Identify which cell holds the provided text, then report its (x, y) central coordinate. 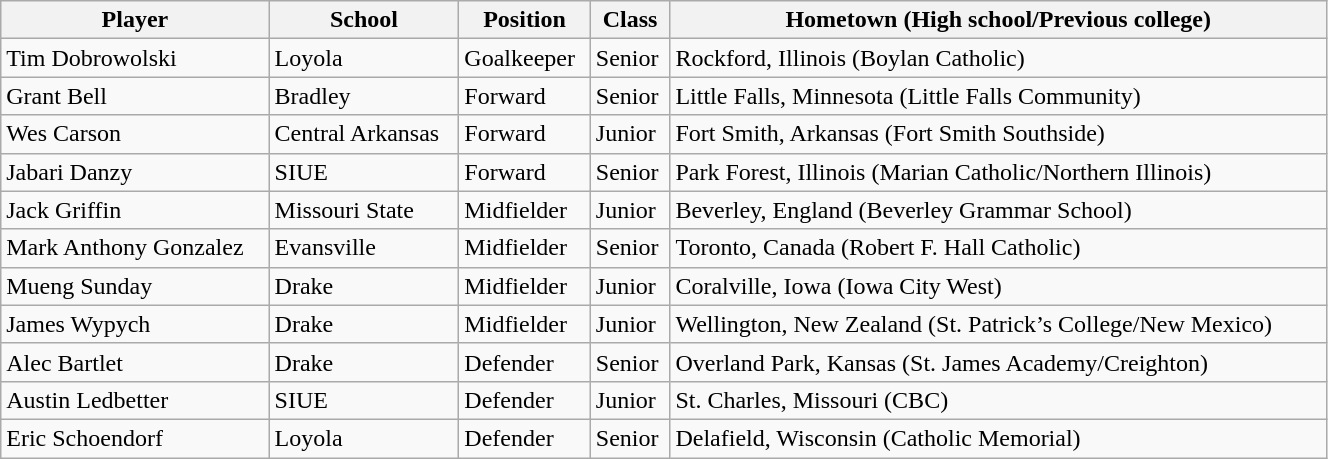
Jabari Danzy (135, 172)
Missouri State (364, 210)
Toronto, Canada (Robert F. Hall Catholic) (998, 248)
Position (524, 20)
School (364, 20)
Mueng Sunday (135, 286)
Little Falls, Minnesota (Little Falls Community) (998, 96)
Fort Smith, Arkansas (Fort Smith Southside) (998, 134)
Delafield, Wisconsin (Catholic Memorial) (998, 438)
Grant Bell (135, 96)
Overland Park, Kansas (St. James Academy/Creighton) (998, 362)
Coralville, Iowa (Iowa City West) (998, 286)
Alec Bartlet (135, 362)
Park Forest, Illinois (Marian Catholic/Northern Illinois) (998, 172)
Player (135, 20)
Goalkeeper (524, 58)
Jack Griffin (135, 210)
Hometown (High school/Previous college) (998, 20)
Beverley, England (Beverley Grammar School) (998, 210)
Mark Anthony Gonzalez (135, 248)
Class (630, 20)
Tim Dobrowolski (135, 58)
Evansville (364, 248)
Central Arkansas (364, 134)
Rockford, Illinois (Boylan Catholic) (998, 58)
Wes Carson (135, 134)
St. Charles, Missouri (CBC) (998, 400)
James Wypych (135, 324)
Austin Ledbetter (135, 400)
Wellington, New Zealand (St. Patrick’s College/New Mexico) (998, 324)
Bradley (364, 96)
Eric Schoendorf (135, 438)
